Identify which cell holds the provided text, then report its (X, Y) central coordinate. 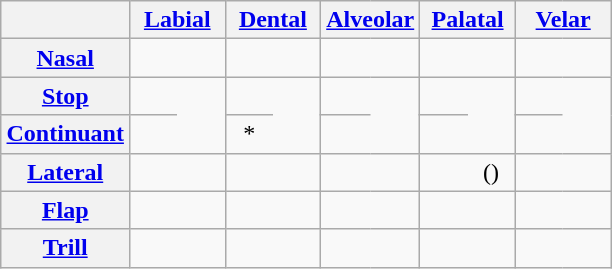
* (249, 134)
Labial (177, 20)
Dental (273, 20)
() (492, 172)
Trill (65, 248)
Stop (65, 96)
Alveolar (370, 20)
Nasal (65, 58)
Palatal (468, 20)
Lateral (65, 172)
Velar (563, 20)
Continuant (65, 134)
Flap (65, 210)
